Scan for the cell matching the given text and deliver its (X, Y) coordinate at center. 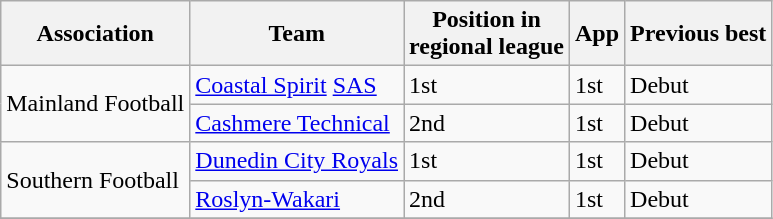
Coastal Spirit SAS (297, 85)
Dunedin City Royals (297, 161)
Mainland Football (96, 104)
Position inregional league (487, 34)
App (596, 34)
Southern Football (96, 180)
Previous best (698, 34)
Cashmere Technical (297, 123)
Roslyn-Wakari (297, 199)
Association (96, 34)
Team (297, 34)
